Provide the (x, y) coordinate of the cell's center where the given text is located.  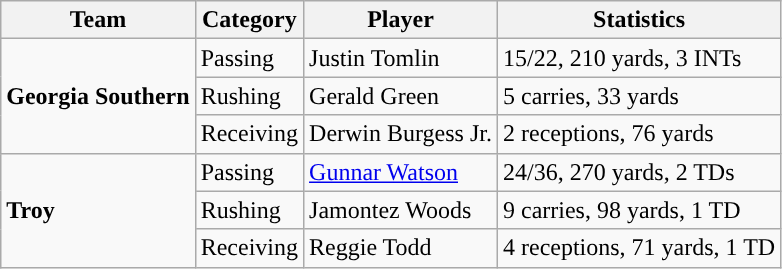
Statistics (638, 20)
Troy (98, 210)
9 carries, 98 yards, 1 TD (638, 210)
Gerald Green (401, 96)
Gunnar Watson (401, 172)
Derwin Burgess Jr. (401, 134)
Player (401, 20)
2 receptions, 76 yards (638, 134)
Jamontez Woods (401, 210)
Georgia Southern (98, 96)
5 carries, 33 yards (638, 96)
4 receptions, 71 yards, 1 TD (638, 248)
Category (249, 20)
15/22, 210 yards, 3 INTs (638, 58)
Reggie Todd (401, 248)
Team (98, 20)
24/36, 270 yards, 2 TDs (638, 172)
Justin Tomlin (401, 58)
